Output the (x, y) coordinate of the center of the cell containing the given text.  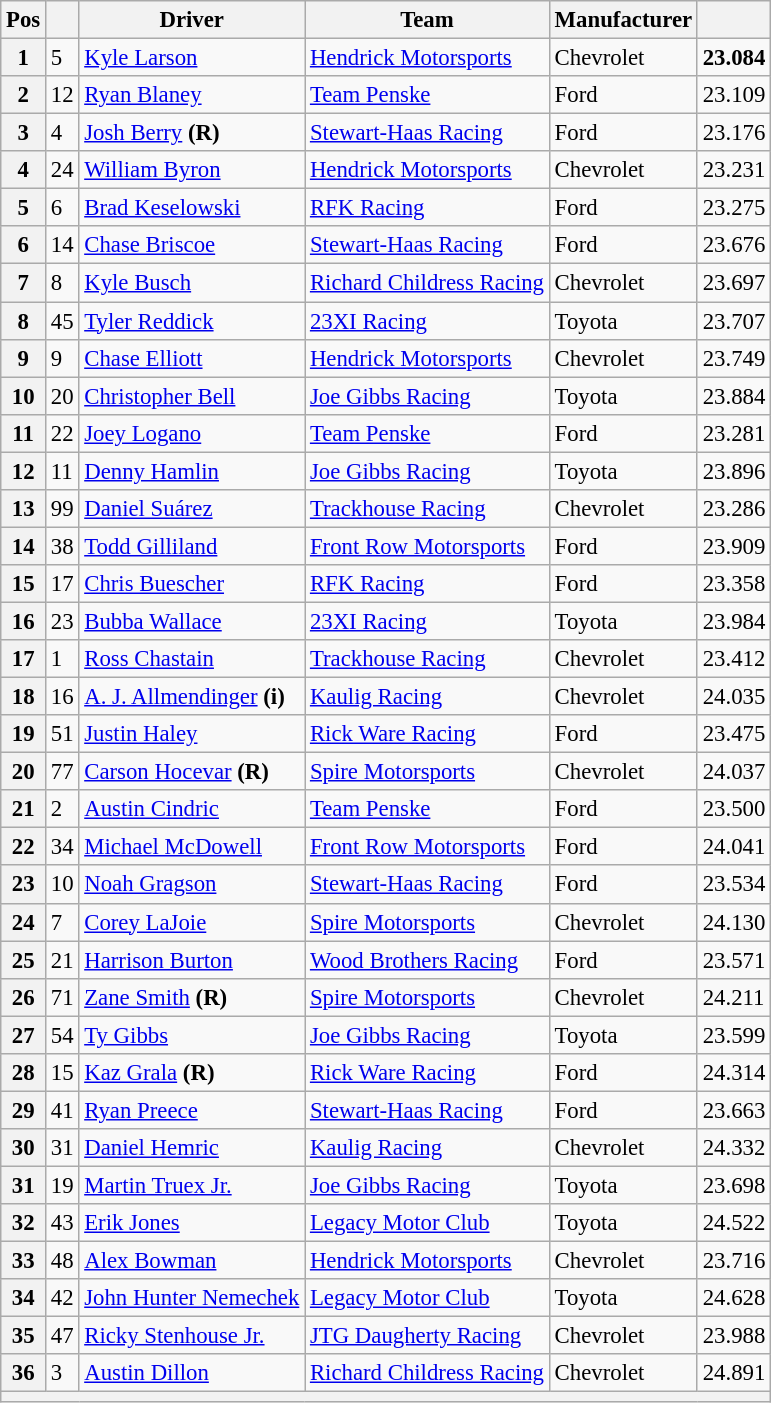
26 (24, 997)
23.599 (734, 1035)
41 (62, 1110)
23.275 (734, 208)
Chase Elliott (192, 358)
Bubba Wallace (192, 621)
23.281 (734, 433)
Wood Brothers Racing (428, 960)
Noah Gragson (192, 885)
29 (24, 1110)
18 (24, 697)
Chris Buescher (192, 584)
28 (24, 1073)
Tyler Reddick (192, 321)
Carson Hocevar (R) (192, 772)
Christopher Bell (192, 396)
23.749 (734, 358)
Daniel Hemric (192, 1148)
36 (24, 1373)
24.891 (734, 1373)
54 (62, 1035)
23.358 (734, 584)
38 (62, 546)
23.475 (734, 734)
23.231 (734, 170)
24.628 (734, 1298)
John Hunter Nemechek (192, 1298)
24.211 (734, 997)
Kyle Busch (192, 283)
23.571 (734, 960)
Corey LaJoie (192, 922)
24.041 (734, 847)
Brad Keselowski (192, 208)
45 (62, 321)
23.984 (734, 621)
23.896 (734, 471)
71 (62, 997)
23.698 (734, 1185)
Michael McDowell (192, 847)
Alex Bowman (192, 1261)
23.884 (734, 396)
23.084 (734, 58)
Todd Gilliland (192, 546)
23.663 (734, 1110)
Erik Jones (192, 1223)
Zane Smith (R) (192, 997)
23.676 (734, 245)
23.500 (734, 809)
Joey Logano (192, 433)
25 (24, 960)
Ross Chastain (192, 659)
Chase Briscoe (192, 245)
Ty Gibbs (192, 1035)
51 (62, 734)
23.716 (734, 1261)
23.988 (734, 1336)
23.697 (734, 283)
99 (62, 509)
Justin Haley (192, 734)
Josh Berry (R) (192, 133)
Harrison Burton (192, 960)
30 (24, 1148)
Team (428, 20)
24.035 (734, 697)
William Byron (192, 170)
Ryan Preece (192, 1110)
24.314 (734, 1073)
Austin Cindric (192, 809)
23.109 (734, 95)
23.707 (734, 321)
Driver (192, 20)
35 (24, 1336)
32 (24, 1223)
A. J. Allmendinger (i) (192, 697)
Ryan Blaney (192, 95)
24.130 (734, 922)
Denny Hamlin (192, 471)
Ricky Stenhouse Jr. (192, 1336)
23.176 (734, 133)
Pos (24, 20)
13 (24, 509)
JTG Daugherty Racing (428, 1336)
Austin Dillon (192, 1373)
23.412 (734, 659)
43 (62, 1223)
Kaz Grala (R) (192, 1073)
27 (24, 1035)
33 (24, 1261)
23.286 (734, 509)
48 (62, 1261)
Daniel Suárez (192, 509)
24.332 (734, 1148)
24.522 (734, 1223)
Kyle Larson (192, 58)
77 (62, 772)
47 (62, 1336)
42 (62, 1298)
Manufacturer (623, 20)
23.534 (734, 885)
24.037 (734, 772)
23.909 (734, 546)
Martin Truex Jr. (192, 1185)
